Find where the given text appears and provide that cell's center as (X, Y) coordinate. 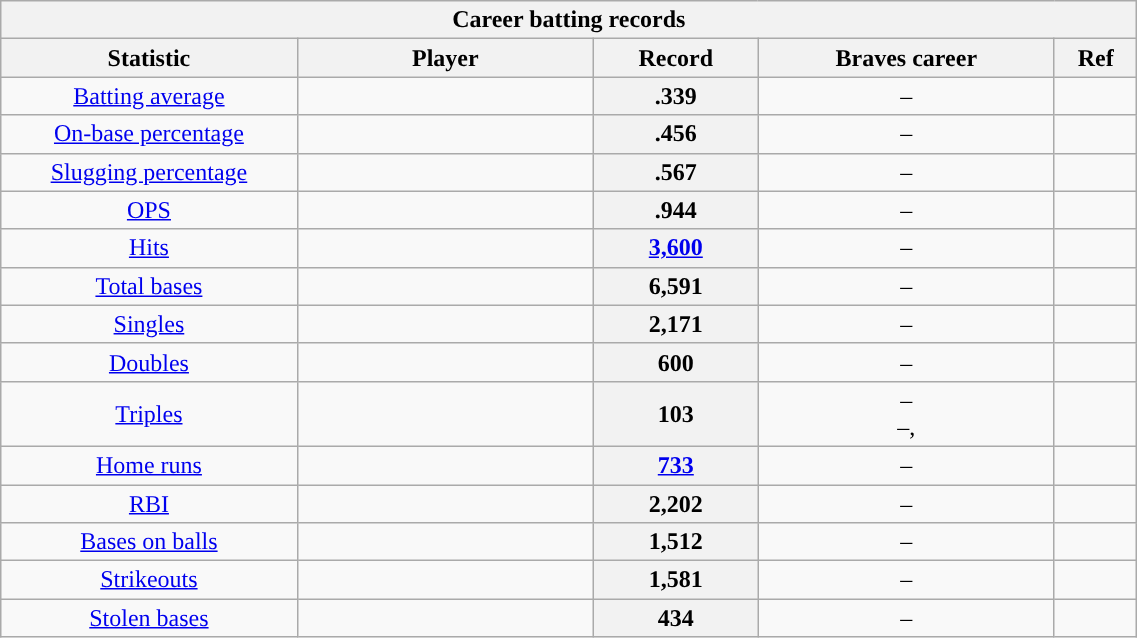
Triples (149, 414)
––, (906, 414)
6,591 (676, 286)
Career batting records (569, 20)
600 (676, 362)
.456 (676, 134)
Bases on balls (149, 542)
Slugging percentage (149, 172)
Player (445, 58)
Total bases (149, 286)
103 (676, 414)
.567 (676, 172)
Home runs (149, 465)
Hits (149, 248)
434 (676, 618)
On-base percentage (149, 134)
3,600 (676, 248)
Batting average (149, 96)
.339 (676, 96)
Stolen bases (149, 618)
Braves career (906, 58)
Strikeouts (149, 580)
2,171 (676, 324)
RBI (149, 503)
733 (676, 465)
Statistic (149, 58)
Record (676, 58)
Singles (149, 324)
1,581 (676, 580)
OPS (149, 210)
Doubles (149, 362)
Ref (1095, 58)
1,512 (676, 542)
2,202 (676, 503)
.944 (676, 210)
